Locate the cell with the specified text and output its [X, Y] center coordinate. 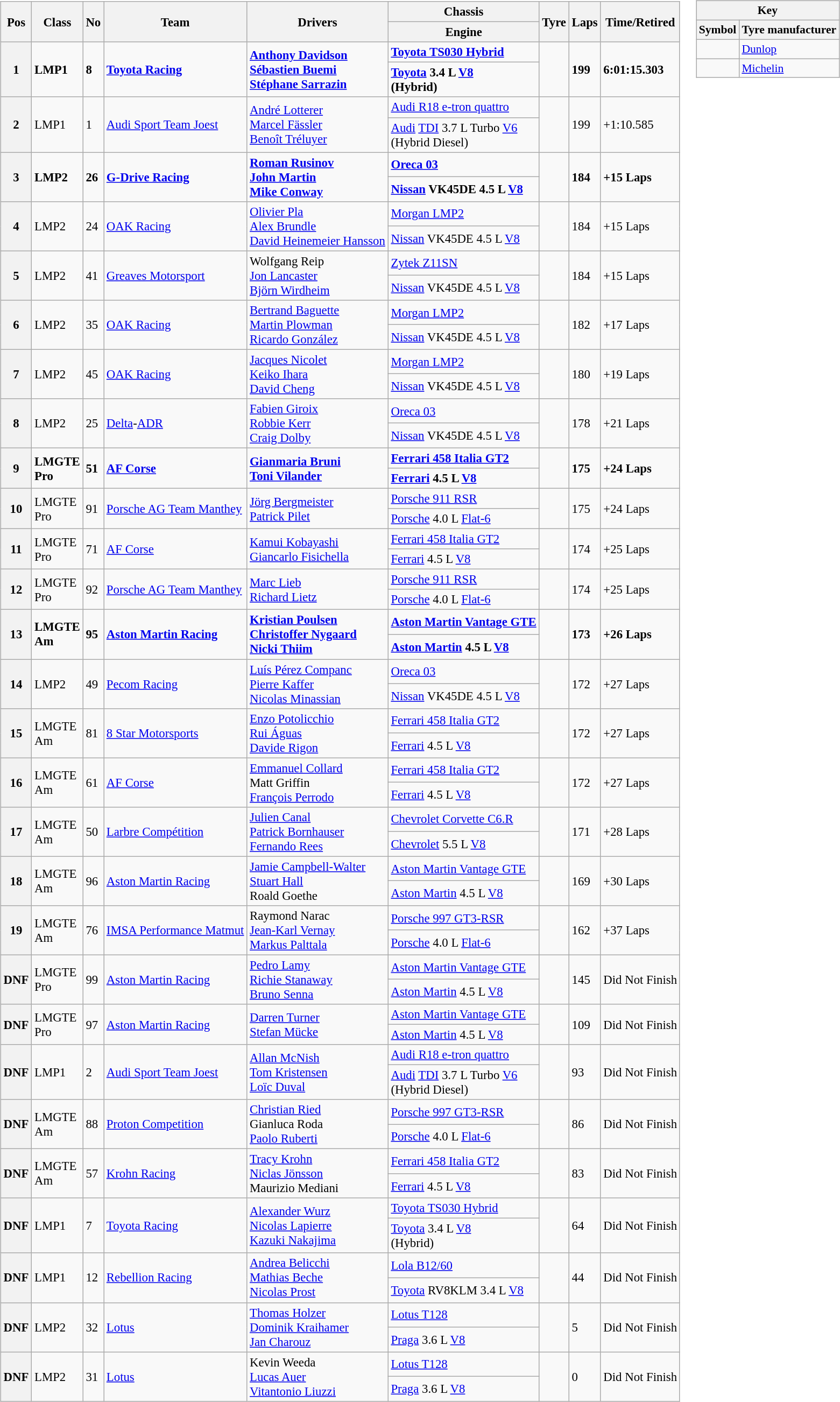
16 [16, 783]
92 [93, 590]
+1:10.585 [640, 124]
Team [175, 22]
93 [584, 1072]
95 [93, 635]
Rebellion Racing [175, 1278]
99 [93, 980]
G-Drive Racing [175, 177]
145 [584, 980]
+30 Laps [640, 881]
178 [584, 424]
Greaves Motorsport [175, 276]
Lola B12/60 [464, 1265]
182 [584, 325]
Key [768, 11]
25 [93, 424]
14 [16, 684]
10 [16, 508]
11 [16, 549]
173 [584, 635]
50 [93, 832]
+28 Laps [640, 832]
Jamie Campbell-Walter Stuart Hall Roald Goethe [317, 881]
Fabien Giroix Robbie Kerr Craig Dolby [317, 424]
Chassis [464, 12]
41 [93, 276]
Olivier Pla Alex Brundle David Heinemeier Hansson [317, 226]
4 [16, 226]
Thomas Holzer Dominik Kraihamer Jan Charouz [317, 1327]
97 [93, 1025]
64 [584, 1225]
Zytek Z11SN [464, 263]
96 [93, 881]
+21 Laps [640, 424]
Enzo Potolicchio Rui Águas Davide Rigon [317, 733]
86 [584, 1124]
Bertrand Baguette Martin Plowman Ricardo González [317, 325]
18 [16, 881]
15 [16, 733]
Drivers [317, 22]
No [93, 22]
Tyre manufacturer [789, 30]
Alexander Wurz Nicolas Lapierre Kazuki Nakajima [317, 1225]
45 [93, 374]
88 [93, 1124]
Delta-ADR [175, 424]
Jacques Nicolet Keiko Ihara David Cheng [317, 374]
Jörg Bergmeister Patrick Pilet [317, 508]
Julien Canal Patrick Bornhauser Fernando Rees [317, 832]
19 [16, 930]
169 [584, 881]
Wolfgang Reip Jon Lancaster Björn Wirdheim [317, 276]
+17 Laps [640, 325]
Pedro Lamy Richie Stanaway Bruno Senna [317, 980]
Kamui Kobayashi Giancarlo Fisichella [317, 549]
49 [93, 684]
35 [93, 325]
Pecom Racing [175, 684]
Roman Rusinov John Martin Mike Conway [317, 177]
Michelin [789, 68]
91 [93, 508]
+19 Laps [640, 374]
109 [584, 1025]
Kevin Weeda Lucas Auer Vitantonio Liuzzi [317, 1377]
162 [584, 930]
+37 Laps [640, 930]
Proton Competition [175, 1124]
Dunlop [789, 49]
57 [93, 1174]
83 [584, 1174]
Symbol [718, 30]
Andrea Belicchi Mathias Beche Nicolas Prost [317, 1278]
Time/Retired [640, 22]
71 [93, 549]
76 [93, 930]
IMSA Performance Matmut [175, 930]
Luís Pérez Companc Pierre Kaffer Nicolas Minassian [317, 684]
61 [93, 783]
44 [584, 1278]
Emmanuel Collard Matt Griffin François Perrodo [317, 783]
6 [16, 325]
Class [57, 22]
Chevrolet 5.5 L V8 [464, 844]
32 [93, 1327]
Anthony Davidson Sébastien Buemi Stéphane Sarrazin [317, 69]
Kristian Poulsen Christoffer Nygaard Nicki Thiim [317, 635]
Chevrolet Corvette C6.R [464, 819]
Marc Lieb Richard Lietz [317, 590]
Raymond Narac Jean-Karl Vernay Markus Palttala [317, 930]
Allan McNish Tom Kristensen Loïc Duval [317, 1072]
17 [16, 832]
Laps [584, 22]
Pos [16, 22]
26 [93, 177]
8 Star Motorsports [175, 733]
0 [584, 1377]
9 [16, 468]
51 [93, 468]
Darren Turner Stefan Mücke [317, 1025]
180 [584, 374]
Tracy Krohn Niclas Jönsson Maurizio Mediani [317, 1174]
André Lotterer Marcel Fässler Benoît Tréluyer [317, 124]
Christian Ried Gianluca Roda Paolo Ruberti [317, 1124]
Toyota RV8KLM 3.4 L V8 [464, 1290]
6:01:15.303 [640, 69]
13 [16, 635]
31 [93, 1377]
81 [93, 733]
Tyre [554, 22]
3 [16, 177]
24 [93, 226]
Gianmaria Bruni Toni Vilander [317, 468]
Engine [464, 32]
Krohn Racing [175, 1174]
+26 Laps [640, 635]
171 [584, 832]
Larbre Compétition [175, 832]
